Scan for the cell matching the given text and deliver its [X, Y] coordinate at center. 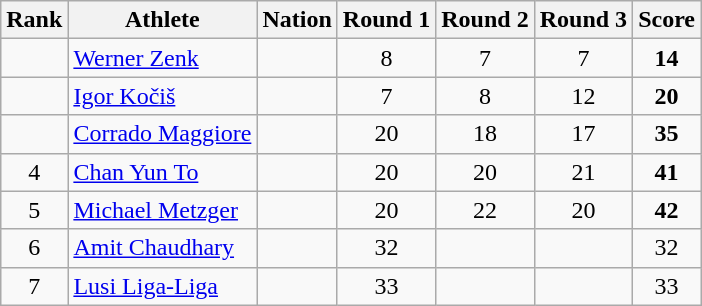
41 [667, 172]
14 [667, 58]
Michael Metzger [162, 210]
Amit Chaudhary [162, 248]
22 [485, 210]
Round 2 [485, 20]
Lusi Liga-Liga [162, 286]
17 [583, 134]
Score [667, 20]
Werner Zenk [162, 58]
Athlete [162, 20]
Round 3 [583, 20]
Chan Yun To [162, 172]
4 [34, 172]
5 [34, 210]
6 [34, 248]
21 [583, 172]
12 [583, 96]
42 [667, 210]
Rank [34, 20]
Igor Kočiš [162, 96]
18 [485, 134]
Corrado Maggiore [162, 134]
35 [667, 134]
Round 1 [386, 20]
Nation [297, 20]
